For the text-containing cell, return its midpoint in (x, y) coordinate format. 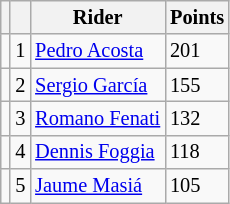
155 (197, 85)
Jaume Masiá (98, 186)
132 (197, 118)
105 (197, 186)
Sergio García (98, 85)
Romano Fenati (98, 118)
Points (197, 17)
2 (20, 85)
118 (197, 152)
Pedro Acosta (98, 51)
Rider (98, 17)
1 (20, 51)
4 (20, 152)
5 (20, 186)
Dennis Foggia (98, 152)
201 (197, 51)
3 (20, 118)
